Locate the cell with the specified text and output its [X, Y] center coordinate. 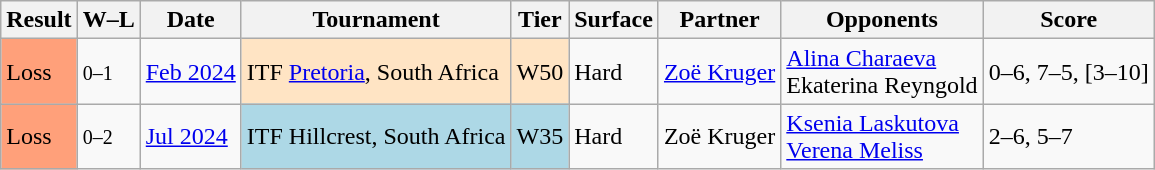
0–1 [108, 72]
ITF Hillcrest, South Africa [376, 136]
Alina Charaeva Ekaterina Reyngold [882, 72]
Date [190, 20]
Feb 2024 [190, 72]
W35 [540, 136]
Jul 2024 [190, 136]
Surface [614, 20]
W–L [108, 20]
Result [39, 20]
Ksenia Laskutova Verena Meliss [882, 136]
ITF Pretoria, South Africa [376, 72]
Tournament [376, 20]
0–6, 7–5, [3–10] [1068, 72]
Score [1068, 20]
0–2 [108, 136]
Partner [719, 20]
W50 [540, 72]
2–6, 5–7 [1068, 136]
Opponents [882, 20]
Tier [540, 20]
